Extract the (x, y) coordinate from the center of the cell holding the provided text.  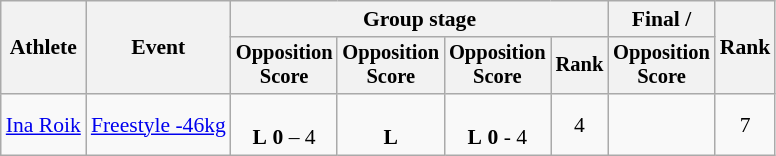
Group stage (420, 19)
Event (158, 48)
7 (746, 124)
L 0 - 4 (498, 124)
L 0 – 4 (284, 124)
4 (580, 124)
Freestyle -46kg (158, 124)
Ina Roik (44, 124)
Athlete (44, 48)
Final / (662, 19)
L (390, 124)
